Detect which cell encompasses the target text, then output its [x, y] center coordinate. 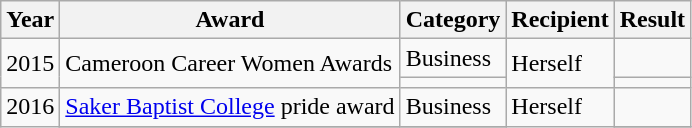
Result [652, 20]
Year [30, 20]
Award [230, 20]
Category [453, 20]
Saker Baptist College pride award [230, 107]
2016 [30, 107]
2015 [30, 64]
Cameroon Career Women Awards [230, 64]
Recipient [560, 20]
